Pinpoint the cell where the given text exists, returning its (X, Y) midpoint coordinate. 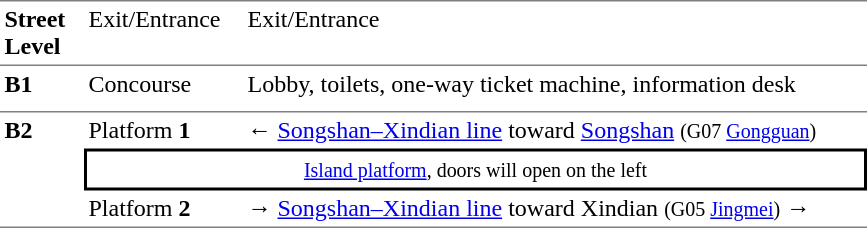
Street Level (42, 33)
Platform 2 (164, 209)
B2 (42, 170)
B1 (42, 89)
Platform 1 (164, 130)
← Songshan–Xindian line toward Songshan (G07 Gongguan) (555, 130)
Lobby, toilets, one-way ticket machine, information desk (555, 84)
Island platform, doors will open on the left (476, 169)
Concourse (164, 89)
→ Songshan–Xindian line toward Xindian (G05 Jingmei) → (555, 209)
